Scan for the cell matching the given text and deliver its [x, y] coordinate at center. 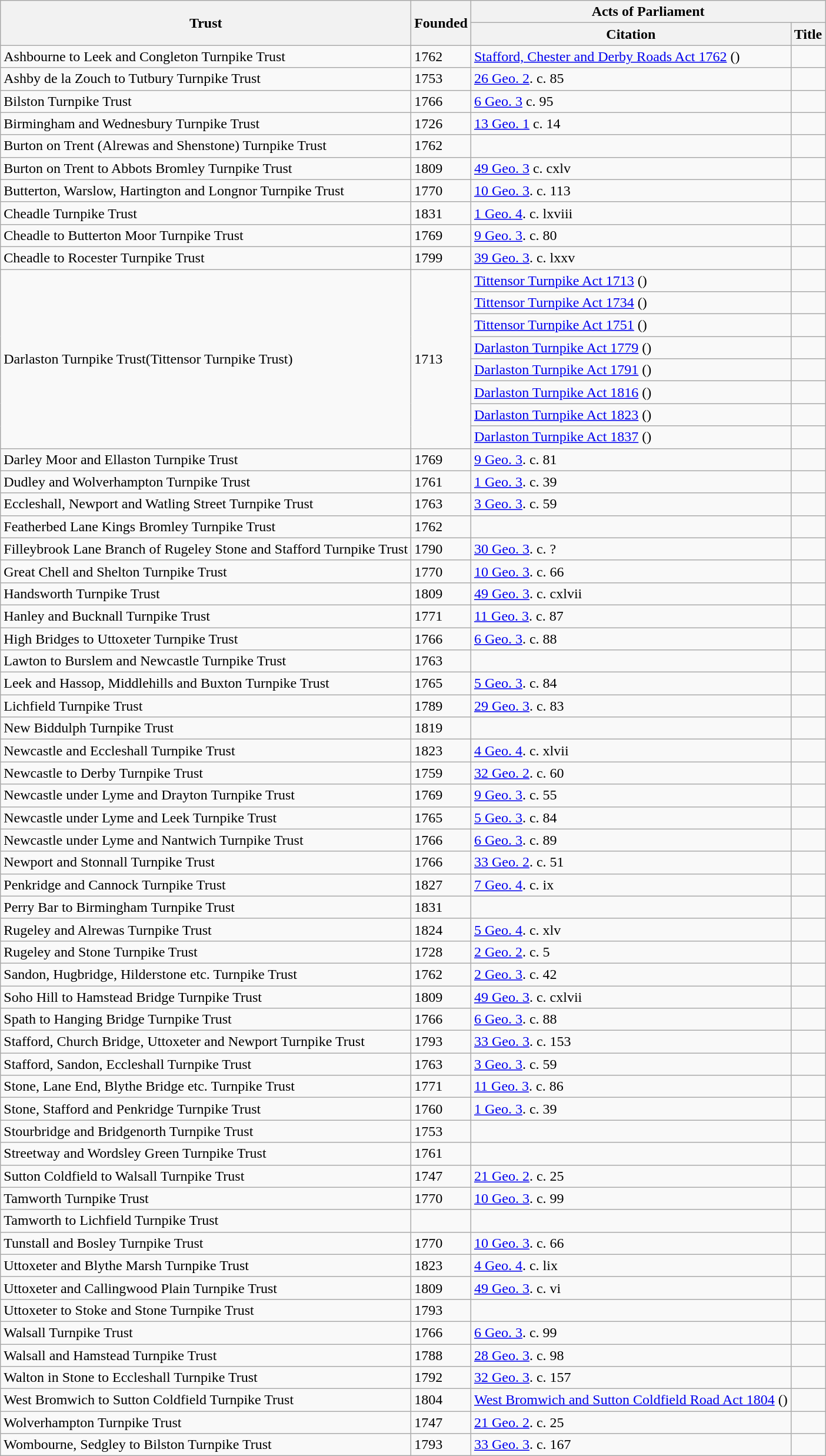
30 Geo. 3. c. ? [631, 549]
Darlaston Turnpike Act 1779 () [631, 348]
Rugeley and Stone Turnpike Trust [206, 952]
Tittensor Turnpike Act 1713 () [631, 281]
49 Geo. 3. c. vi [631, 1288]
Tamworth to Lichfield Turnpike Trust [206, 1221]
West Bromwich to Sutton Coldfield Turnpike Trust [206, 1400]
Stafford, Church Bridge, Uttoxeter and Newport Turnpike Trust [206, 1042]
Newcastle under Lyme and Drayton Turnpike Trust [206, 795]
Newcastle under Lyme and Leek Turnpike Trust [206, 818]
6 Geo. 3. c. 99 [631, 1332]
5 Geo. 4. c. xlv [631, 929]
Streetway and Wordsley Green Turnpike Trust [206, 1154]
32 Geo. 3. c. 157 [631, 1378]
Bilston Turnpike Trust [206, 101]
Stone, Lane End, Blythe Bridge etc. Turnpike Trust [206, 1087]
Wombourne, Sedgley to Bilston Turnpike Trust [206, 1445]
10 Geo. 3. c. 113 [631, 191]
39 Geo. 3. c. lxxv [631, 258]
29 Geo. 3. c. 83 [631, 706]
Walsall Turnpike Trust [206, 1332]
1728 [441, 952]
Uttoxeter and Blythe Marsh Turnpike Trust [206, 1265]
Butterton, Warslow, Hartington and Longnor Turnpike Trust [206, 191]
Tamworth Turnpike Trust [206, 1198]
33 Geo. 2. c. 51 [631, 862]
Newcastle and Eccleshall Turnpike Trust [206, 751]
Eccleshall, Newport and Watling Street Turnpike Trust [206, 504]
Darlaston Turnpike Act 1837 () [631, 437]
Burton on Trent to Abbots Bromley Turnpike Trust [206, 168]
Great Chell and Shelton Turnpike Trust [206, 571]
High Bridges to Uttoxeter Turnpike Trust [206, 638]
13 Geo. 1 c. 14 [631, 124]
1713 [441, 359]
2 Geo. 3. c. 42 [631, 974]
33 Geo. 3. c. 167 [631, 1445]
Darlaston Turnpike Trust(Tittensor Turnpike Trust) [206, 359]
9 Geo. 3. c. 55 [631, 795]
Darlaston Turnpike Act 1816 () [631, 392]
Lawton to Burslem and Newcastle Turnpike Trust [206, 661]
Handsworth Turnpike Trust [206, 594]
Birmingham and Wednesbury Turnpike Trust [206, 124]
1789 [441, 706]
Soho Hill to Hamstead Bridge Turnpike Trust [206, 997]
Stone, Stafford and Penkridge Turnpike Trust [206, 1109]
Hanley and Bucknall Turnpike Trust [206, 616]
6 Geo. 3 c. 95 [631, 101]
Darlaston Turnpike Act 1823 () [631, 415]
Founded [441, 23]
28 Geo. 3. c. 98 [631, 1355]
1824 [441, 929]
1792 [441, 1378]
32 Geo. 2. c. 60 [631, 773]
9 Geo. 3. c. 80 [631, 235]
6 Geo. 3. c. 89 [631, 840]
Spath to Hanging Bridge Turnpike Trust [206, 1019]
1799 [441, 258]
33 Geo. 3. c. 153 [631, 1042]
9 Geo. 3. c. 81 [631, 459]
Penkridge and Cannock Turnpike Trust [206, 885]
Tittensor Turnpike Act 1751 () [631, 325]
26 Geo. 2. c. 85 [631, 79]
Stafford, Chester and Derby Roads Act 1762 () [631, 56]
1819 [441, 728]
Stafford, Sandon, Eccleshall Turnpike Trust [206, 1064]
Dudley and Wolverhampton Turnpike Trust [206, 482]
Title [808, 34]
1790 [441, 549]
1804 [441, 1400]
2 Geo. 2. c. 5 [631, 952]
Leek and Hassop, Middlehills and Buxton Turnpike Trust [206, 684]
Cheadle to Rocester Turnpike Trust [206, 258]
10 Geo. 3. c. 99 [631, 1198]
1760 [441, 1109]
Wolverhampton Turnpike Trust [206, 1422]
Darley Moor and Ellaston Turnpike Trust [206, 459]
Tittensor Turnpike Act 1734 () [631, 303]
Trust [206, 23]
11 Geo. 3. c. 86 [631, 1087]
Newport and Stonnall Turnpike Trust [206, 862]
Acts of Parliament [648, 12]
Rugeley and Alrewas Turnpike Trust [206, 929]
49 Geo. 3 c. cxlv [631, 168]
Sutton Coldfield to Walsall Turnpike Trust [206, 1176]
Perry Bar to Birmingham Turnpike Trust [206, 907]
Burton on Trent (Alrewas and Shenstone) Turnpike Trust [206, 146]
Cheadle to Butterton Moor Turnpike Trust [206, 235]
1788 [441, 1355]
Cheadle Turnpike Trust [206, 213]
Newcastle under Lyme and Nantwich Turnpike Trust [206, 840]
Ashbourne to Leek and Congleton Turnpike Trust [206, 56]
New Biddulph Turnpike Trust [206, 728]
Uttoxeter and Callingwood Plain Turnpike Trust [206, 1288]
Filleybrook Lane Branch of Rugeley Stone and Stafford Turnpike Trust [206, 549]
11 Geo. 3. c. 87 [631, 616]
4 Geo. 4. c. lix [631, 1265]
Walsall and Hamstead Turnpike Trust [206, 1355]
Tunstall and Bosley Turnpike Trust [206, 1243]
1827 [441, 885]
West Bromwich and Sutton Coldfield Road Act 1804 () [631, 1400]
Stourbridge and Bridgenorth Turnpike Trust [206, 1131]
Uttoxeter to Stoke and Stone Turnpike Trust [206, 1310]
4 Geo. 4. c. xlvii [631, 751]
Darlaston Turnpike Act 1791 () [631, 370]
1759 [441, 773]
7 Geo. 4. c. ix [631, 885]
1726 [441, 124]
Ashby de la Zouch to Tutbury Turnpike Trust [206, 79]
Newcastle to Derby Turnpike Trust [206, 773]
Lichfield Turnpike Trust [206, 706]
Citation [631, 34]
Featherbed Lane Kings Bromley Turnpike Trust [206, 527]
1 Geo. 4. c. lxviii [631, 213]
Walton in Stone to Eccleshall Turnpike Trust [206, 1378]
Sandon, Hugbridge, Hilderstone etc. Turnpike Trust [206, 974]
